From the cell containing the given text, extract its center point as (x, y) coordinate. 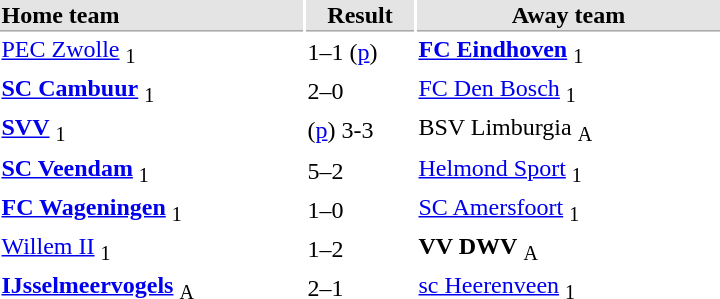
FC Den Bosch 1 (568, 92)
Away team (568, 16)
FC Eindhoven 1 (568, 52)
SC Amersfoort 1 (568, 210)
SC Veendam 1 (152, 170)
SVV 1 (152, 131)
(p) 3-3 (360, 131)
PEC Zwolle 1 (152, 52)
5–2 (360, 170)
FC Wageningen 1 (152, 210)
Result (360, 16)
1–2 (360, 249)
SC Cambuur 1 (152, 92)
Helmond Sport 1 (568, 170)
BSV Limburgia A (568, 131)
Willem II 1 (152, 249)
Home team (152, 16)
1–1 (p) (360, 52)
2–0 (360, 92)
VV DWV A (568, 249)
1–0 (360, 210)
